Return [X, Y] of the center of cell containing provided text 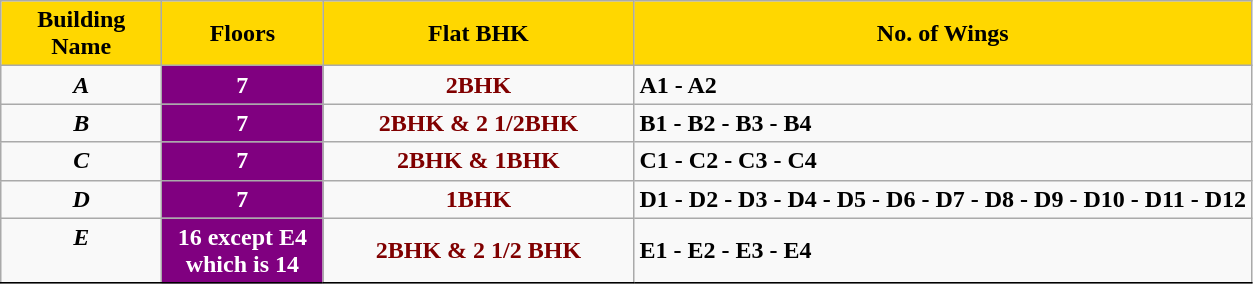
B1 - B2 - B3 - B4 [943, 123]
2BHK & 1BHK [478, 161]
B [82, 123]
2BHK & 2 1/2BHK [478, 123]
D1 - D2 - D3 - D4 - D5 - D6 - D7 - D8 - D9 - D10 - D11 - D12 [943, 199]
C1 - C2 - C3 - C4 [943, 161]
E [82, 250]
1BHK [478, 199]
Floors [242, 34]
C [82, 161]
A1 - A2 [943, 85]
E1 - E2 - E3 - E4 [943, 250]
2BHK & 2 1/2 BHK [478, 250]
2BHK [478, 85]
Building Name [82, 34]
Flat BHK [478, 34]
No. of Wings [943, 34]
D [82, 199]
A [82, 85]
16 except E4 which is 14 [242, 250]
